Locate the cell with the specified text and output its (X, Y) center coordinate. 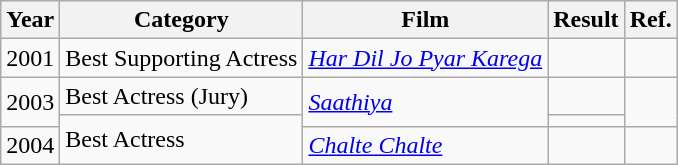
Chalte Chalte (426, 145)
Ref. (650, 20)
2004 (30, 145)
Har Dil Jo Pyar Karega (426, 58)
2001 (30, 58)
2003 (30, 102)
Category (182, 20)
Film (426, 20)
Year (30, 20)
Best Actress (182, 140)
Saathiya (426, 102)
Best Supporting Actress (182, 58)
Best Actress (Jury) (182, 96)
Result (586, 20)
